Extract the (X, Y) coordinate from the center of the cell holding the provided text.  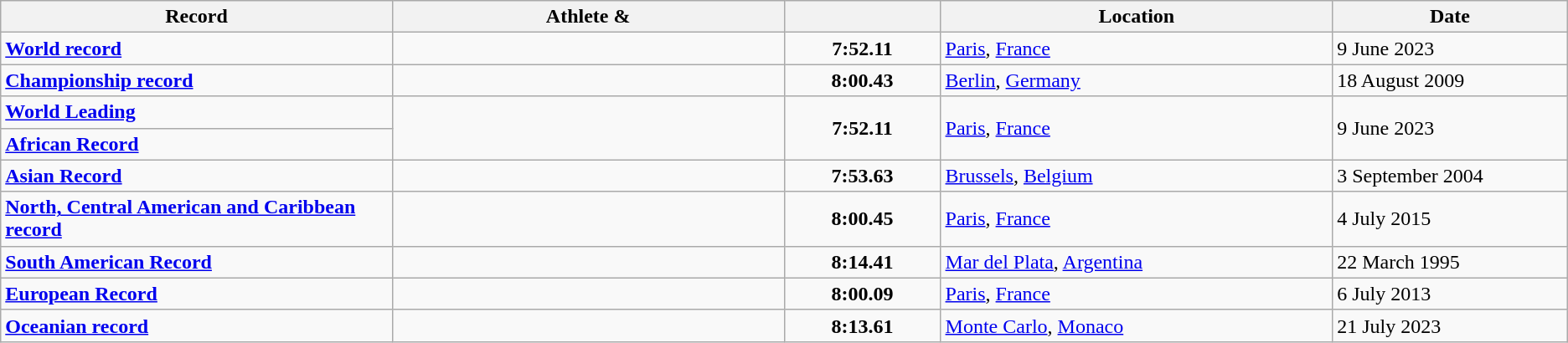
African Record (197, 144)
8:14.41 (863, 262)
Berlin, Germany (1137, 80)
8:00.45 (863, 219)
6 July 2013 (1451, 294)
4 July 2015 (1451, 219)
22 March 1995 (1451, 262)
Championship record (197, 80)
7:53.63 (863, 176)
Brussels, Belgium (1137, 176)
South American Record (197, 262)
Asian Record (197, 176)
8:00.43 (863, 80)
18 August 2009 (1451, 80)
21 July 2023 (1451, 325)
Oceanian record (197, 325)
Date (1451, 17)
World Leading (197, 112)
Monte Carlo, Monaco (1137, 325)
Athlete & (588, 17)
European Record (197, 294)
Mar del Plata, Argentina (1137, 262)
Record (197, 17)
World record (197, 49)
8:13.61 (863, 325)
North, Central American and Caribbean record (197, 219)
Location (1137, 17)
3 September 2004 (1451, 176)
8:00.09 (863, 294)
